Detect which cell encompasses the target text, then output its (X, Y) center coordinate. 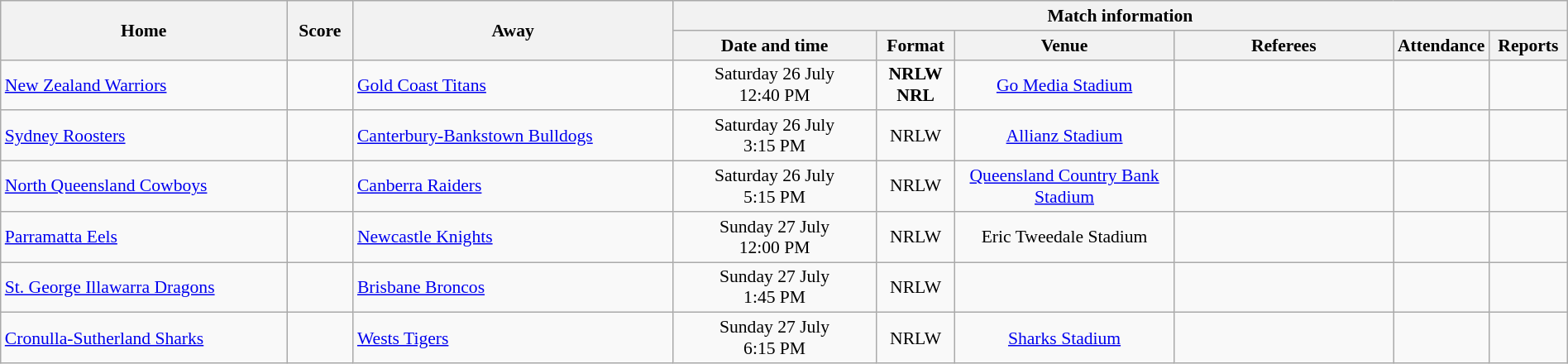
Score (320, 30)
Brisbane Broncos (513, 288)
North Queensland Cowboys (144, 187)
St. George Illawarra Dragons (144, 288)
Sunday 27 July1:45 PM (774, 288)
Newcastle Knights (513, 237)
Reports (1528, 45)
Go Media Stadium (1064, 84)
Allianz Stadium (1064, 136)
Sharks Stadium (1064, 338)
Cronulla-Sutherland Sharks (144, 338)
New Zealand Warriors (144, 84)
Venue (1064, 45)
Format (916, 45)
Saturday 26 July12:40 PM (774, 84)
Canberra Raiders (513, 187)
Date and time (774, 45)
Saturday 26 July5:15 PM (774, 187)
Saturday 26 July3:15 PM (774, 136)
Eric Tweedale Stadium (1064, 237)
Sydney Roosters (144, 136)
Match information (1120, 16)
Referees (1284, 45)
Gold Coast Titans (513, 84)
Sunday 27 July12:00 PM (774, 237)
Wests Tigers (513, 338)
Parramatta Eels (144, 237)
NRLWNRL (916, 84)
Away (513, 30)
Sunday 27 July6:15 PM (774, 338)
Attendance (1441, 45)
Canterbury-Bankstown Bulldogs (513, 136)
Home (144, 30)
Queensland Country Bank Stadium (1064, 187)
